Return the (X, Y) coordinate for the center point of the cell that contains the specified text.  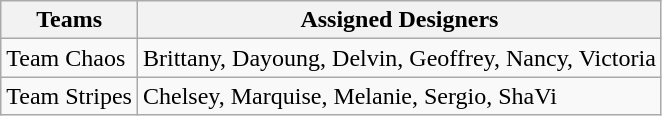
Team Stripes (70, 96)
Brittany, Dayoung, Delvin, Geoffrey, Nancy, Victoria (399, 58)
Assigned Designers (399, 20)
Teams (70, 20)
Team Chaos (70, 58)
Chelsey, Marquise, Melanie, Sergio, ShaVi (399, 96)
